For the text-containing cell, return its midpoint in (X, Y) coordinate format. 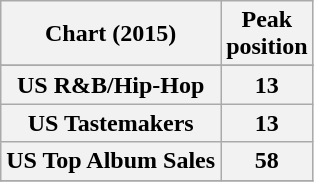
US Tastemakers (111, 123)
US R&B/Hip-Hop (111, 85)
Peakposition (267, 34)
58 (267, 161)
US Top Album Sales (111, 161)
Chart (2015) (111, 34)
